Extract the [X, Y] coordinate from the center of the cell holding the provided text.  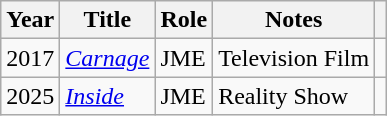
Carnage [108, 58]
Year [30, 20]
2025 [30, 96]
Role [184, 20]
2017 [30, 58]
Notes [294, 20]
Title [108, 20]
Inside [108, 96]
Reality Show [294, 96]
Television Film [294, 58]
